Output the (x, y) coordinate of the center of the cell containing the given text.  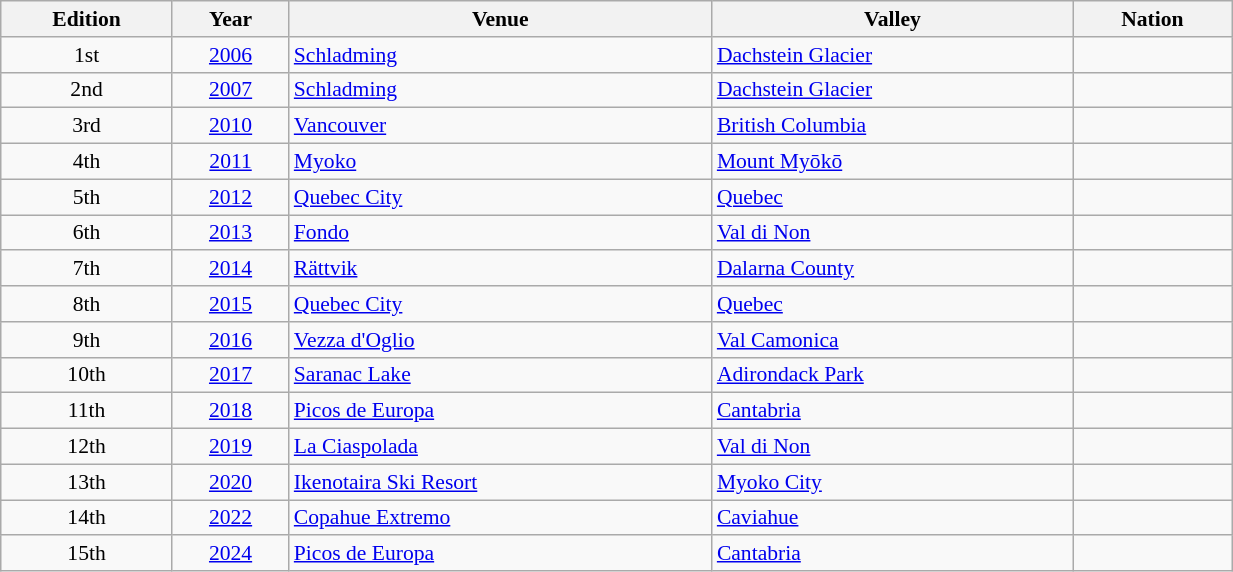
La Ciaspolada (500, 447)
2016 (230, 340)
6th (87, 233)
2019 (230, 447)
Ikenotaira Ski Resort (500, 482)
Myoko (500, 162)
Val Camonica (892, 340)
2015 (230, 304)
Myoko City (892, 482)
2017 (230, 375)
Copahue Extremo (500, 518)
Vancouver (500, 126)
8th (87, 304)
2022 (230, 518)
Saranac Lake (500, 375)
7th (87, 269)
1st (87, 55)
11th (87, 411)
2014 (230, 269)
Edition (87, 19)
Vezza d'Oglio (500, 340)
10th (87, 375)
British Columbia (892, 126)
5th (87, 197)
Mount Myōkō (892, 162)
4th (87, 162)
12th (87, 447)
Fondo (500, 233)
2024 (230, 554)
2011 (230, 162)
15th (87, 554)
2nd (87, 90)
2020 (230, 482)
2006 (230, 55)
Year (230, 19)
2010 (230, 126)
13th (87, 482)
9th (87, 340)
Nation (1152, 19)
2007 (230, 90)
Dalarna County (892, 269)
3rd (87, 126)
2018 (230, 411)
Adirondack Park (892, 375)
2013 (230, 233)
2012 (230, 197)
14th (87, 518)
Caviahue (892, 518)
Venue (500, 19)
Rättvik (500, 269)
Valley (892, 19)
